Pinpoint the cell where the given text exists, returning its [X, Y] midpoint coordinate. 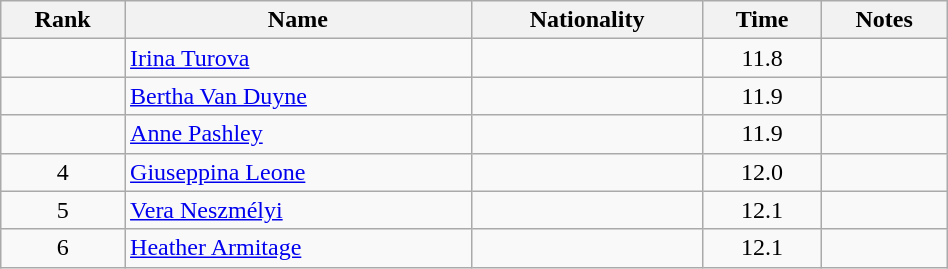
11.8 [762, 58]
4 [63, 172]
Notes [884, 20]
Giuseppina Leone [298, 172]
6 [63, 248]
Name [298, 20]
12.0 [762, 172]
Rank [63, 20]
Vera Neszmélyi [298, 210]
5 [63, 210]
Nationality [587, 20]
Bertha Van Duyne [298, 96]
Time [762, 20]
Anne Pashley [298, 134]
Irina Turova [298, 58]
Heather Armitage [298, 248]
